From the cell containing the given text, extract its center point as [x, y] coordinate. 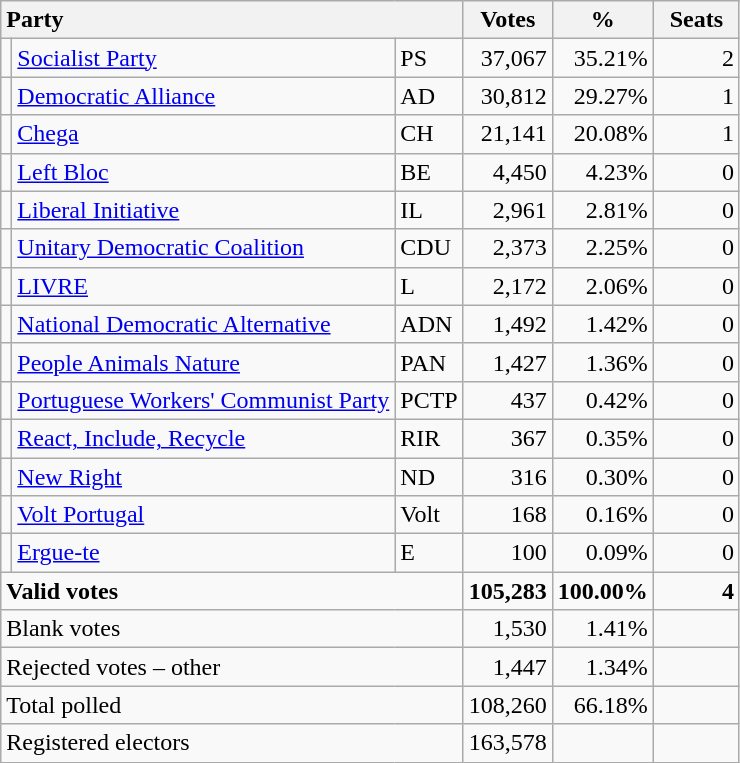
ADN [429, 324]
2,373 [508, 248]
100.00% [602, 591]
316 [508, 477]
Party [232, 20]
1.41% [602, 629]
1,447 [508, 667]
4.23% [602, 172]
National Democratic Alternative [204, 324]
0.09% [602, 553]
2.06% [602, 286]
PAN [429, 362]
0.16% [602, 515]
Total polled [232, 705]
CH [429, 134]
Rejected votes – other [232, 667]
2.25% [602, 248]
CDU [429, 248]
1.36% [602, 362]
0.42% [602, 400]
367 [508, 438]
163,578 [508, 743]
RIR [429, 438]
Left Bloc [204, 172]
Valid votes [232, 591]
ND [429, 477]
Votes [508, 20]
BE [429, 172]
21,141 [508, 134]
React, Include, Recycle [204, 438]
2.81% [602, 210]
4,450 [508, 172]
Volt Portugal [204, 515]
New Right [204, 477]
0.30% [602, 477]
Portuguese Workers' Communist Party [204, 400]
Liberal Initiative [204, 210]
Democratic Alliance [204, 96]
AD [429, 96]
2 [696, 58]
L [429, 286]
% [602, 20]
20.08% [602, 134]
Unitary Democratic Coalition [204, 248]
LIVRE [204, 286]
100 [508, 553]
E [429, 553]
1,427 [508, 362]
2,172 [508, 286]
66.18% [602, 705]
IL [429, 210]
37,067 [508, 58]
105,283 [508, 591]
1,492 [508, 324]
Blank votes [232, 629]
1.42% [602, 324]
0.35% [602, 438]
2,961 [508, 210]
PS [429, 58]
Socialist Party [204, 58]
1,530 [508, 629]
30,812 [508, 96]
Volt [429, 515]
168 [508, 515]
4 [696, 591]
35.21% [602, 58]
29.27% [602, 96]
437 [508, 400]
Chega [204, 134]
People Animals Nature [204, 362]
108,260 [508, 705]
PCTP [429, 400]
Registered electors [232, 743]
Seats [696, 20]
Ergue-te [204, 553]
1.34% [602, 667]
